Return the (x, y) coordinate for the center point of the cell that contains the specified text.  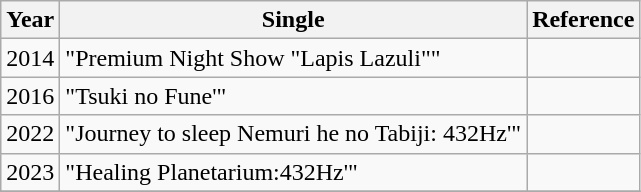
Reference (584, 20)
2023 (30, 172)
"Premium Night Show "Lapis Lazuli"" (294, 58)
"Healing Planetarium:432Hz'" (294, 172)
2016 (30, 96)
"Tsuki no Fune'" (294, 96)
2014 (30, 58)
Year (30, 20)
2022 (30, 134)
Single (294, 20)
"Journey to sleep Nemuri he no Tabiji: 432Hz'" (294, 134)
